Extract the [X, Y] coordinate from the center of the cell holding the provided text.  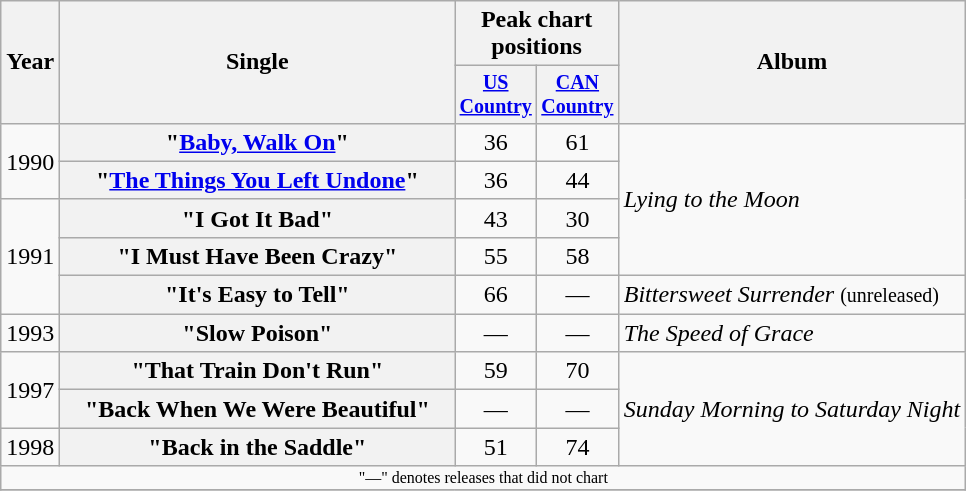
"The Things You Left Undone" [258, 180]
Single [258, 62]
66 [496, 295]
1990 [30, 161]
"Back in the Saddle" [258, 447]
Album [792, 62]
"Back When We Were Beautiful" [258, 409]
Bittersweet Surrender (unreleased) [792, 295]
1993 [30, 333]
74 [578, 447]
"Slow Poison" [258, 333]
Lying to the Moon [792, 199]
"—" denotes releases that did not chart [484, 478]
1997 [30, 390]
55 [496, 256]
70 [578, 371]
51 [496, 447]
44 [578, 180]
"I Got It Bad" [258, 218]
30 [578, 218]
"I Must Have Been Crazy" [258, 256]
43 [496, 218]
"It's Easy to Tell" [258, 295]
Peak chartpositions [536, 34]
"That Train Don't Run" [258, 371]
CAN Country [578, 94]
Sunday Morning to Saturday Night [792, 409]
1991 [30, 256]
US Country [496, 94]
58 [578, 256]
The Speed of Grace [792, 333]
59 [496, 371]
61 [578, 142]
"Baby, Walk On" [258, 142]
Year [30, 62]
1998 [30, 447]
